Detect which cell encompasses the target text, then output its (X, Y) center coordinate. 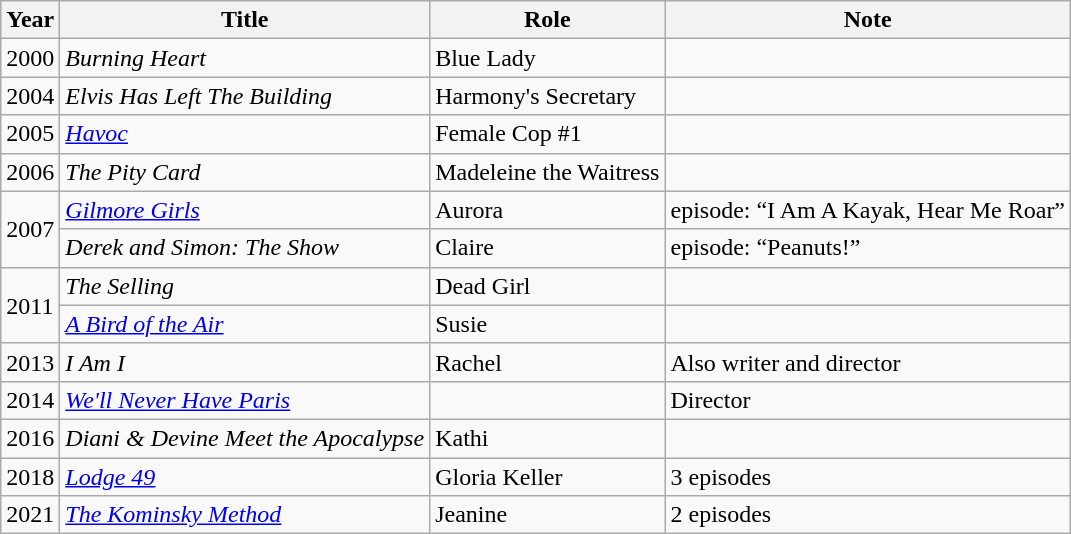
Havoc (245, 134)
Title (245, 20)
Year (30, 20)
Elvis Has Left The Building (245, 96)
Claire (548, 248)
Gloria Keller (548, 477)
Burning Heart (245, 58)
Lodge 49 (245, 477)
Female Cop #1 (548, 134)
3 episodes (868, 477)
Kathi (548, 438)
2 episodes (868, 515)
Gilmore Girls (245, 210)
Note (868, 20)
Aurora (548, 210)
2011 (30, 305)
Dead Girl (548, 286)
The Selling (245, 286)
2014 (30, 400)
Blue Lady (548, 58)
2004 (30, 96)
Also writer and director (868, 362)
A Bird of the Air (245, 324)
2021 (30, 515)
Jeanine (548, 515)
Director (868, 400)
The Pity Card (245, 172)
2013 (30, 362)
2000 (30, 58)
2005 (30, 134)
Diani & Devine Meet the Apocalypse (245, 438)
I Am I (245, 362)
Derek and Simon: The Show (245, 248)
We'll Never Have Paris (245, 400)
Susie (548, 324)
2018 (30, 477)
Madeleine the Waitress (548, 172)
2007 (30, 229)
2016 (30, 438)
episode: “I Am A Kayak, Hear Me Roar” (868, 210)
episode: “Peanuts!” (868, 248)
Rachel (548, 362)
Harmony's Secretary (548, 96)
The Kominsky Method (245, 515)
2006 (30, 172)
Role (548, 20)
